Locate the cell with the specified text and output its (x, y) center coordinate. 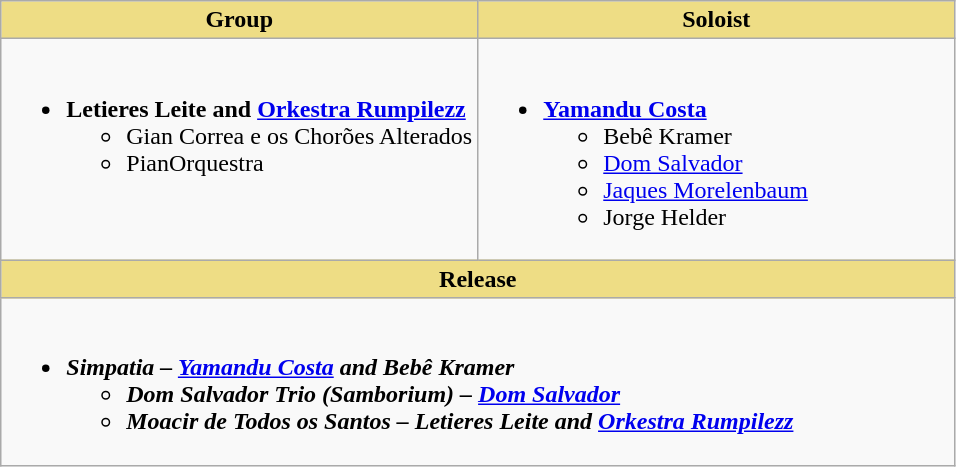
Release (478, 279)
Simpatia – Yamandu Costa and Bebê KramerDom Salvador Trio (Samborium) – Dom SalvadorMoacir de Todos os Santos – Letieres Leite and Orkestra Rumpilezz (478, 382)
Letieres Leite and Orkestra RumpilezzGian Correa e os Chorões AlteradosPianOrquestra (240, 150)
Soloist (716, 20)
Yamandu CostaBebê KramerDom SalvadorJaques MorelenbaumJorge Helder (716, 150)
Group (240, 20)
